Pinpoint the cell where the given text exists, returning its (x, y) midpoint coordinate. 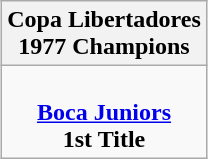
Boca Juniors1st Title (104, 112)
Copa Libertadores1977 Champions (104, 34)
